Locate the cell with the specified text and output its [x, y] center coordinate. 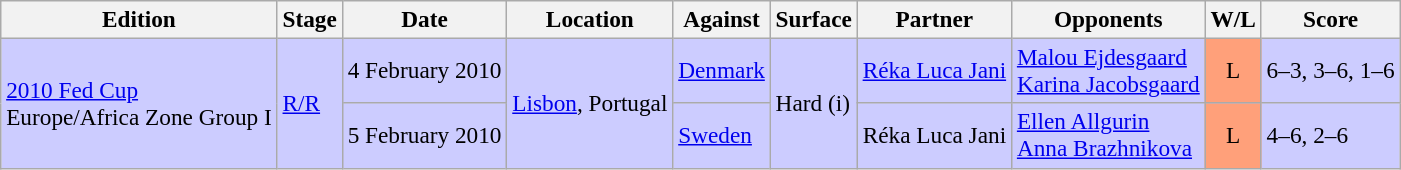
4 February 2010 [424, 70]
Sweden [722, 136]
Edition [139, 19]
5 February 2010 [424, 136]
Surface [814, 19]
Opponents [1108, 19]
Malou Ejdesgaard Karina Jacobsgaard [1108, 70]
Lisbon, Portugal [590, 103]
Date [424, 19]
6–3, 3–6, 1–6 [1330, 70]
Stage [310, 19]
4–6, 2–6 [1330, 136]
Location [590, 19]
Ellen Allgurin Anna Brazhnikova [1108, 136]
Denmark [722, 70]
Hard (i) [814, 103]
R/R [310, 103]
2010 Fed Cup Europe/Africa Zone Group I [139, 103]
W/L [1233, 19]
Partner [934, 19]
Against [722, 19]
Score [1330, 19]
